Scan for the cell matching the given text and deliver its [X, Y] coordinate at center. 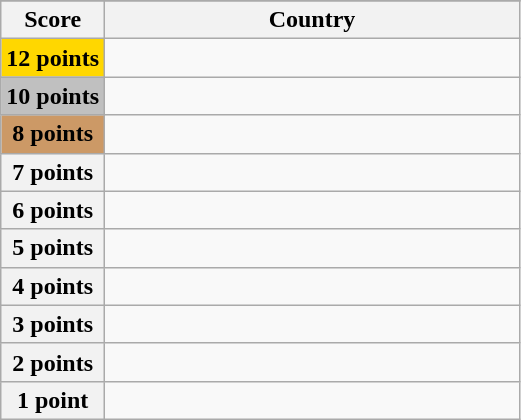
12 points [53, 58]
2 points [53, 362]
6 points [53, 210]
1 point [53, 400]
10 points [53, 96]
4 points [53, 286]
3 points [53, 324]
8 points [53, 134]
7 points [53, 172]
Score [53, 20]
Country [312, 20]
5 points [53, 248]
